Return (x, y) of the center of cell containing provided text 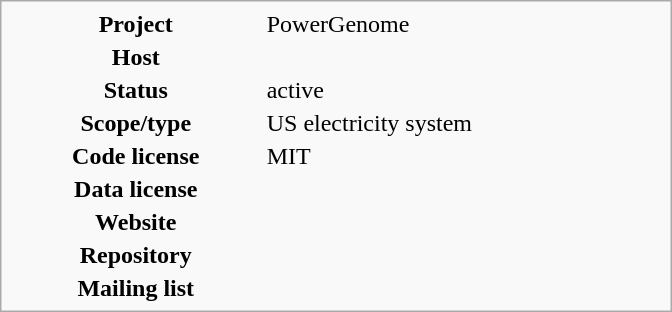
Data license (136, 189)
Host (136, 57)
active (464, 90)
Scope/type (136, 123)
Mailing list (136, 288)
US electricity system (464, 123)
MIT (464, 156)
Code license (136, 156)
Repository (136, 255)
Website (136, 222)
PowerGenome (464, 24)
Project (136, 24)
Status (136, 90)
